Return [X, Y] of the center of cell containing provided text 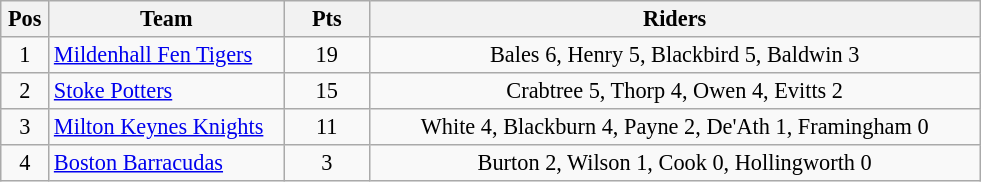
Team [166, 19]
Crabtree 5, Thorp 4, Owen 4, Evitts 2 [674, 90]
1 [25, 55]
15 [326, 90]
19 [326, 55]
White 4, Blackburn 4, Payne 2, De'Ath 1, Framingham 0 [674, 126]
Stoke Potters [166, 90]
11 [326, 126]
Mildenhall Fen Tigers [166, 55]
Pos [25, 19]
Milton Keynes Knights [166, 126]
Boston Barracudas [166, 162]
4 [25, 162]
2 [25, 90]
Riders [674, 19]
Pts [326, 19]
Burton 2, Wilson 1, Cook 0, Hollingworth 0 [674, 162]
Bales 6, Henry 5, Blackbird 5, Baldwin 3 [674, 55]
